Extract the [x, y] coordinate from the center of the cell holding the provided text.  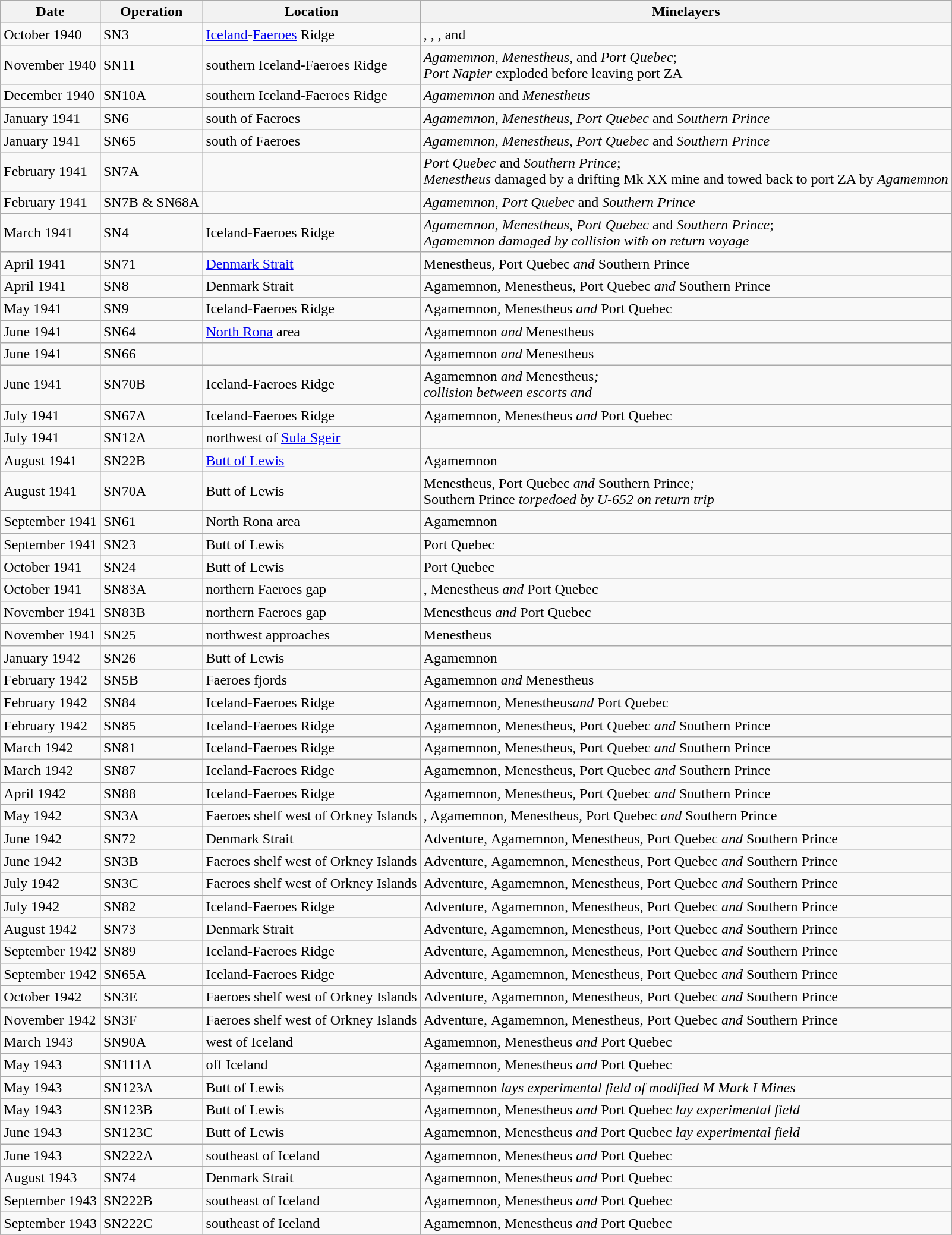
SN4 [151, 233]
SN22B [151, 461]
SN83B [151, 612]
SN3F [151, 1019]
SN26 [151, 657]
SN11 [151, 65]
Agamemnon, Port Quebec and Southern Prince [686, 202]
SN3A [151, 816]
SN73 [151, 929]
SN70A [151, 491]
SN72 [151, 839]
November 1942 [51, 1019]
May 1942 [51, 816]
May 1941 [51, 308]
SN9 [151, 308]
SN89 [151, 952]
SN3B [151, 861]
SN81 [151, 748]
SN123A [151, 1087]
Agamemnon, Menestheus, and Port Quebec;Port Napier exploded before leaving port ZA [686, 65]
SN85 [151, 726]
Agamemnon and Menestheus;collision between escorts and [686, 385]
January 1942 [51, 657]
Port Quebec and Southern Prince;Menestheus damaged by a drifting Mk XX mine and towed back to port ZA by Agamemnon [686, 171]
, Agamemnon, Menestheus, Port Quebec and Southern Prince [686, 816]
SN23 [151, 544]
SN7A [151, 171]
SN61 [151, 522]
SN7B & SN68A [151, 202]
SN111A [151, 1064]
April 1942 [51, 793]
October 1940 [51, 34]
SN64 [151, 331]
SN3E [151, 997]
SN66 [151, 354]
SN24 [151, 567]
SN65 [151, 141]
November 1940 [51, 65]
west of Iceland [311, 1042]
SN65A [151, 974]
Agamemnon lays experimental field of modified M Mark I Mines [686, 1087]
SN25 [151, 635]
SN123B [151, 1110]
SN3 [151, 34]
northwest approaches [311, 635]
SN82 [151, 906]
December 1940 [51, 96]
Agamemnon, Menestheus, Port Quebec and Southern Prince; Agamemnon damaged by collision with on return voyage [686, 233]
SN83A [151, 590]
Location [311, 12]
SN67A [151, 415]
March 1941 [51, 233]
Menestheus and Port Quebec [686, 612]
Menestheus, Port Quebec and Southern Prince [686, 263]
SN222C [151, 1223]
SN222B [151, 1201]
off Iceland [311, 1064]
October 1942 [51, 997]
Agamemnon, Menestheusand Port Quebec [686, 702]
August 1942 [51, 929]
March 1943 [51, 1042]
SN90A [151, 1042]
Operation [151, 12]
, Menestheus and Port Quebec [686, 590]
SN87 [151, 771]
SN5B [151, 680]
SN88 [151, 793]
SN12A [151, 438]
Menestheus, Port Quebec and Southern Prince;Southern Prince torpedoed by U-652 on return trip [686, 491]
SN6 [151, 118]
Minelayers [686, 12]
northwest of Sula Sgeir [311, 438]
SN84 [151, 702]
Menestheus [686, 635]
SN123C [151, 1133]
Faeroes fjords [311, 680]
August 1943 [51, 1178]
SN70B [151, 385]
SN3C [151, 884]
Date [51, 12]
SN10A [151, 96]
SN71 [151, 263]
SN222A [151, 1155]
SN8 [151, 286]
SN74 [151, 1178]
, , , and [686, 34]
